Capture the cell that displays the provided text and extract its (X, Y) central coordinate. 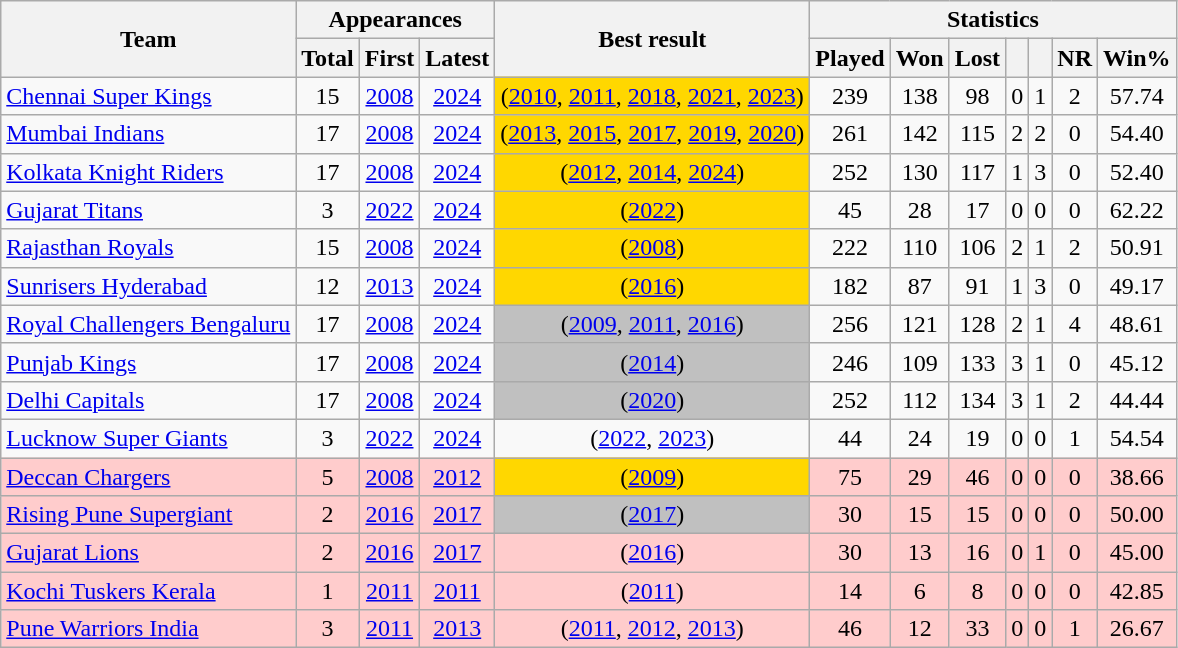
(2013, 2015, 2017, 2019, 2020) (652, 134)
4 (1075, 324)
33 (977, 629)
110 (920, 248)
38.66 (1138, 477)
133 (977, 362)
Lucknow Super Giants (148, 438)
Won (920, 58)
52.40 (1138, 172)
42.85 (1138, 591)
138 (920, 96)
50.00 (1138, 515)
Team (148, 39)
112 (920, 400)
Rajasthan Royals (148, 248)
Pune Warriors India (148, 629)
87 (920, 286)
91 (977, 286)
Rising Pune Supergiant (148, 515)
45 (850, 210)
Sunrisers Hyderabad (148, 286)
Total (328, 58)
130 (920, 172)
(2022) (652, 210)
48.61 (1138, 324)
182 (850, 286)
13 (920, 553)
(2017) (652, 515)
(2020) (652, 400)
50.91 (1138, 248)
Gujarat Titans (148, 210)
(2011, 2012, 2013) (652, 629)
121 (920, 324)
(2009) (652, 477)
Lost (977, 58)
16 (977, 553)
Delhi Capitals (148, 400)
Punjab Kings (148, 362)
Latest (458, 58)
(2008) (652, 248)
Deccan Chargers (148, 477)
26.67 (1138, 629)
29 (920, 477)
28 (920, 210)
54.40 (1138, 134)
(2009, 2011, 2016) (652, 324)
Best result (652, 39)
Mumbai Indians (148, 134)
(2010, 2011, 2018, 2021, 2023) (652, 96)
44 (850, 438)
5 (328, 477)
239 (850, 96)
8 (977, 591)
Appearances (396, 20)
54.54 (1138, 438)
Kolkata Knight Riders (148, 172)
Kochi Tuskers Kerala (148, 591)
134 (977, 400)
261 (850, 134)
(2011) (652, 591)
106 (977, 248)
222 (850, 248)
Chennai Super Kings (148, 96)
Played (850, 58)
(2022, 2023) (652, 438)
Royal Challengers Bengaluru (148, 324)
44.44 (1138, 400)
(2014) (652, 362)
19 (977, 438)
115 (977, 134)
(2012, 2014, 2024) (652, 172)
First (389, 58)
NR (1075, 58)
45.00 (1138, 553)
128 (977, 324)
98 (977, 96)
256 (850, 324)
Win% (1138, 58)
2012 (458, 477)
109 (920, 362)
45.12 (1138, 362)
75 (850, 477)
6 (920, 591)
62.22 (1138, 210)
57.74 (1138, 96)
Gujarat Lions (148, 553)
246 (850, 362)
142 (920, 134)
Statistics (993, 20)
117 (977, 172)
24 (920, 438)
14 (850, 591)
49.17 (1138, 286)
